Search for the cell housing the specified text and yield its [X, Y] center coordinate. 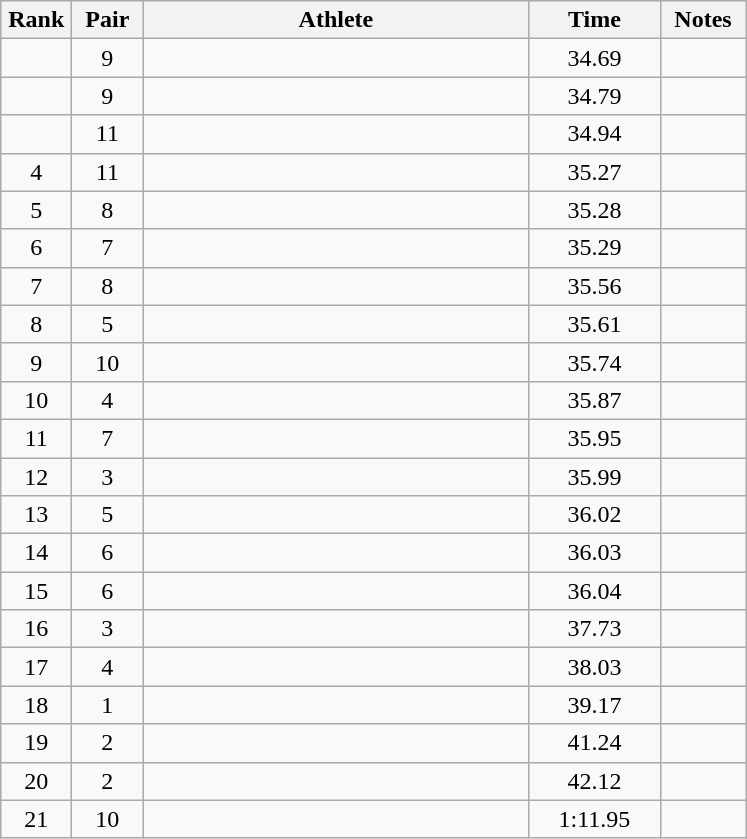
35.99 [594, 477]
13 [36, 515]
17 [36, 667]
41.24 [594, 743]
16 [36, 629]
15 [36, 591]
14 [36, 553]
35.87 [594, 400]
34.69 [594, 58]
21 [36, 819]
36.03 [594, 553]
35.28 [594, 210]
19 [36, 743]
Notes [703, 20]
Pair [108, 20]
37.73 [594, 629]
12 [36, 477]
Athlete [336, 20]
20 [36, 781]
1:11.95 [594, 819]
34.94 [594, 134]
Rank [36, 20]
36.02 [594, 515]
36.04 [594, 591]
35.95 [594, 438]
35.61 [594, 324]
35.29 [594, 248]
35.27 [594, 172]
Time [594, 20]
35.56 [594, 286]
1 [108, 705]
35.74 [594, 362]
34.79 [594, 96]
18 [36, 705]
42.12 [594, 781]
38.03 [594, 667]
39.17 [594, 705]
